Capture the cell that displays the provided text and extract its (X, Y) central coordinate. 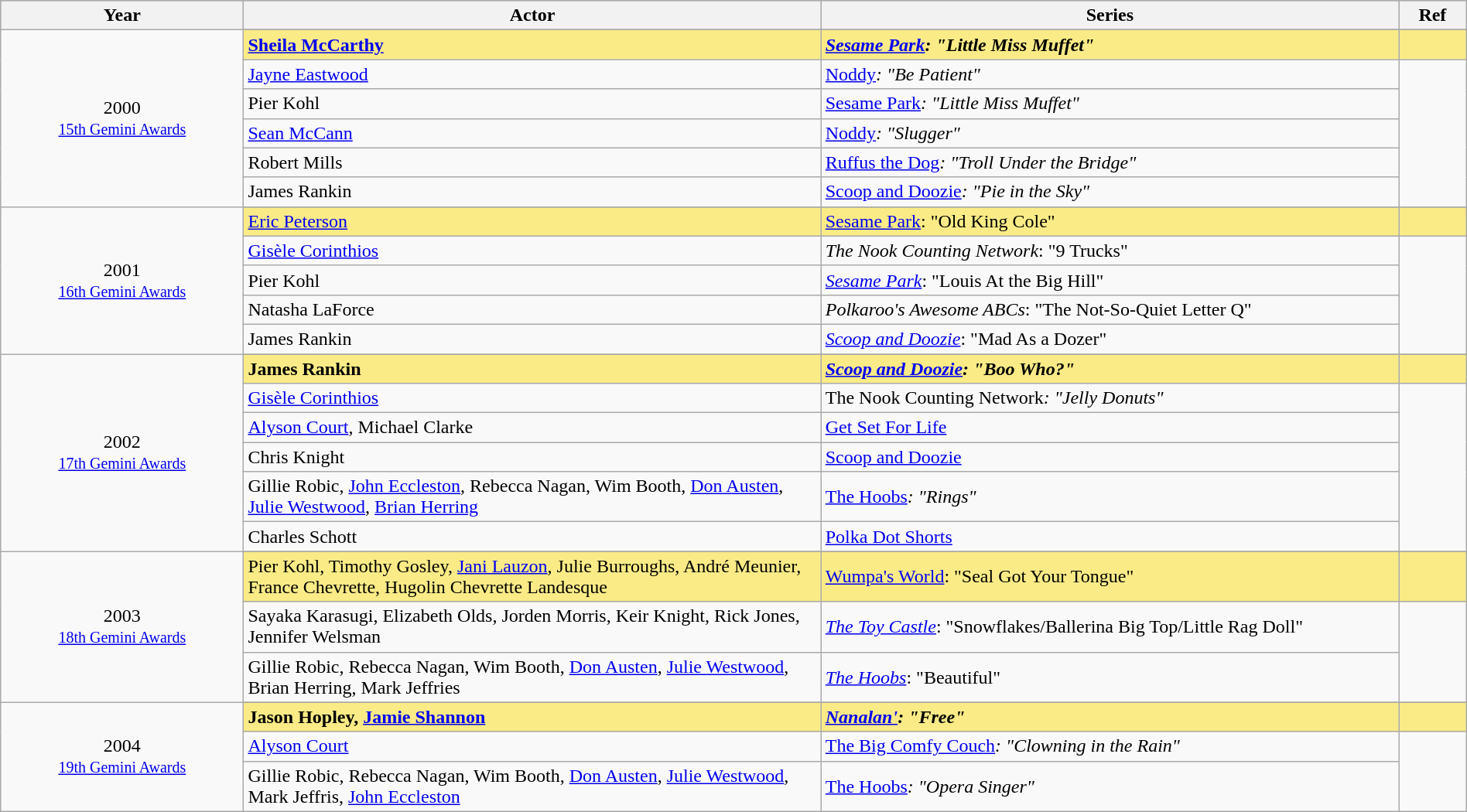
Noddy: "Be Patient" (1110, 74)
Robert Mills (532, 162)
Sean McCann (532, 133)
Sesame Park: "Louis At the Big Hill" (1110, 280)
Eric Peterson (532, 221)
Alyson Court, Michael Clarke (532, 428)
Sayaka Karasugi, Elizabeth Olds, Jorden Morris, Keir Knight, Rick Jones, Jennifer Welsman (532, 626)
Scoop and Doozie: "Boo Who?" (1110, 369)
Natasha LaForce (532, 309)
Scoop and Doozie: "Mad As a Dozer" (1110, 339)
The Toy Castle: "Snowflakes/Ballerina Big Top/Little Rag Doll" (1110, 626)
The Hoobs: "Beautiful" (1110, 677)
Nanalan': "Free" (1110, 717)
Sheila McCarthy (532, 45)
Noddy: "Slugger" (1110, 133)
Polkaroo's Awesome ABCs: "The Not-So-Quiet Letter Q" (1110, 309)
2003 18th Gemini Awards (122, 626)
Series (1110, 15)
2004 19th Gemini Awards (122, 756)
2001 16th Gemini Awards (122, 280)
The Hoobs: "Rings" (1110, 496)
The Hoobs: "Opera Singer" (1110, 786)
Ref (1433, 15)
Charles Schott (532, 537)
Wumpa's World: "Seal Got Your Tongue" (1110, 577)
The Nook Counting Network: "Jelly Donuts" (1110, 398)
Alyson Court (532, 746)
Gillie Robic, Rebecca Nagan, Wim Booth, Don Austen, Julie Westwood, Mark Jeffris, John Eccleston (532, 786)
The Nook Counting Network: "9 Trucks" (1110, 251)
Chris Knight (532, 457)
Year (122, 15)
Jason Hopley, Jamie Shannon (532, 717)
Scoop and Doozie: "Pie in the Sky" (1110, 192)
Gillie Robic, Rebecca Nagan, Wim Booth, Don Austen, Julie Westwood, Brian Herring, Mark Jeffries (532, 677)
Jayne Eastwood (532, 74)
2002 17th Gemini Awards (122, 453)
Scoop and Doozie (1110, 457)
The Big Comfy Couch: "Clowning in the Rain" (1110, 746)
Ruffus the Dog: "Troll Under the Bridge" (1110, 162)
Gillie Robic, John Eccleston, Rebecca Nagan, Wim Booth, Don Austen, Julie Westwood, Brian Herring (532, 496)
Actor (532, 15)
Polka Dot Shorts (1110, 537)
Get Set For Life (1110, 428)
Sesame Park: "Old King Cole" (1110, 221)
2000 15th Gemini Awards (122, 118)
Pier Kohl, Timothy Gosley, Jani Lauzon, Julie Burroughs, André Meunier, France Chevrette, Hugolin Chevrette Landesque (532, 577)
